Pinpoint the cell where the given text exists, returning its (X, Y) midpoint coordinate. 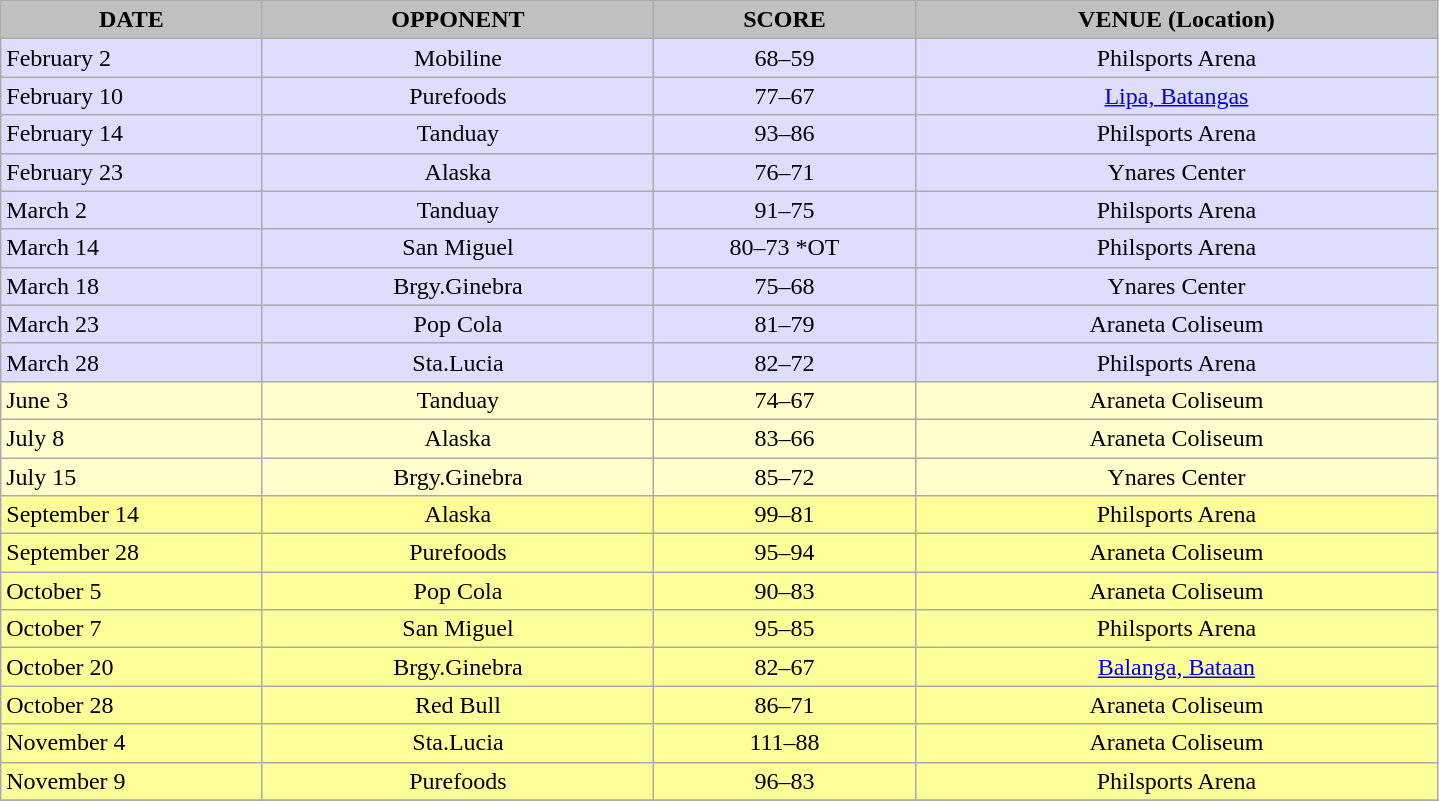
82–67 (784, 667)
November 4 (132, 743)
July 8 (132, 438)
July 15 (132, 477)
October 7 (132, 629)
95–85 (784, 629)
91–75 (784, 210)
February 2 (132, 58)
81–79 (784, 324)
85–72 (784, 477)
October 5 (132, 591)
June 3 (132, 400)
September 14 (132, 515)
77–67 (784, 96)
SCORE (784, 20)
74–67 (784, 400)
March 18 (132, 286)
February 23 (132, 172)
Red Bull (458, 705)
111–88 (784, 743)
October 28 (132, 705)
95–94 (784, 553)
75–68 (784, 286)
Lipa, Batangas (1176, 96)
Mobiline (458, 58)
February 10 (132, 96)
93–86 (784, 134)
68–59 (784, 58)
90–83 (784, 591)
October 20 (132, 667)
March 28 (132, 362)
VENUE (Location) (1176, 20)
DATE (132, 20)
96–83 (784, 781)
March 23 (132, 324)
Balanga, Bataan (1176, 667)
82–72 (784, 362)
99–81 (784, 515)
September 28 (132, 553)
March 2 (132, 210)
86–71 (784, 705)
November 9 (132, 781)
76–71 (784, 172)
80–73 *OT (784, 248)
83–66 (784, 438)
OPPONENT (458, 20)
February 14 (132, 134)
March 14 (132, 248)
